Search for the cell housing the specified text and yield its [x, y] center coordinate. 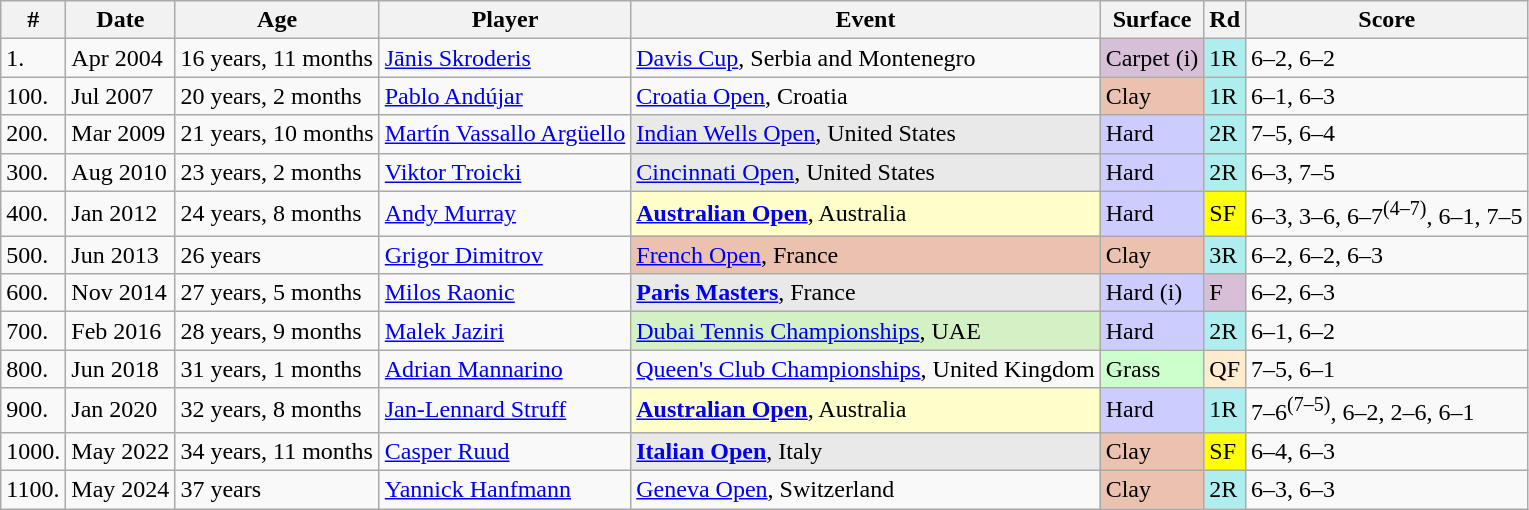
31 years, 1 months [277, 369]
400. [34, 214]
28 years, 9 months [277, 331]
Jul 2007 [120, 96]
May 2024 [120, 489]
Apr 2004 [120, 58]
F [1225, 293]
French Open, France [866, 255]
Cincinnati Open, United States [866, 172]
Davis Cup, Serbia and Montenegro [866, 58]
23 years, 2 months [277, 172]
1100. [34, 489]
Andy Murray [505, 214]
27 years, 5 months [277, 293]
7–5, 6–1 [1387, 369]
Jun 2013 [120, 255]
7–5, 6–4 [1387, 134]
34 years, 11 months [277, 451]
Indian Wells Open, United States [866, 134]
Event [866, 20]
Jan 2020 [120, 410]
Malek Jaziri [505, 331]
Player [505, 20]
6–2, 6–3 [1387, 293]
Nov 2014 [120, 293]
500. [34, 255]
Adrian Mannarino [505, 369]
Casper Ruud [505, 451]
Croatia Open, Croatia [866, 96]
May 2022 [120, 451]
Jānis Skroderis [505, 58]
24 years, 8 months [277, 214]
Date [120, 20]
# [34, 20]
1. [34, 58]
900. [34, 410]
800. [34, 369]
20 years, 2 months [277, 96]
Yannick Hanfmann [505, 489]
700. [34, 331]
Feb 2016 [120, 331]
37 years [277, 489]
Age [277, 20]
QF [1225, 369]
Italian Open, Italy [866, 451]
6–4, 6–3 [1387, 451]
Geneva Open, Switzerland [866, 489]
6–3, 7–5 [1387, 172]
Rd [1225, 20]
Hard (i) [1152, 293]
16 years, 11 months [277, 58]
21 years, 10 months [277, 134]
Pablo Andújar [505, 96]
200. [34, 134]
Jan 2012 [120, 214]
300. [34, 172]
Score [1387, 20]
Viktor Troicki [505, 172]
Carpet (i) [1152, 58]
Grass [1152, 369]
Grigor Dimitrov [505, 255]
7–6(7–5), 6–2, 2–6, 6–1 [1387, 410]
6–2, 6–2, 6–3 [1387, 255]
Martín Vassallo Argüello [505, 134]
3R [1225, 255]
Jan-Lennard Struff [505, 410]
Aug 2010 [120, 172]
32 years, 8 months [277, 410]
Queen's Club Championships, United Kingdom [866, 369]
Mar 2009 [120, 134]
Jun 2018 [120, 369]
26 years [277, 255]
6–2, 6–2 [1387, 58]
Milos Raonic [505, 293]
600. [34, 293]
6–3, 6–3 [1387, 489]
Paris Masters, France [866, 293]
100. [34, 96]
6–3, 3–6, 6–7(4–7), 6–1, 7–5 [1387, 214]
6–1, 6–3 [1387, 96]
Surface [1152, 20]
1000. [34, 451]
6–1, 6–2 [1387, 331]
Dubai Tennis Championships, UAE [866, 331]
